Provide the (x, y) coordinate of the cell's center where the given text is located.  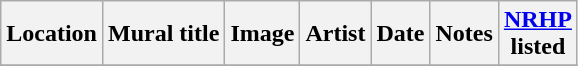
Image (262, 34)
Notes (464, 34)
Mural title (163, 34)
Location (52, 34)
Date (400, 34)
Artist (336, 34)
NRHPlisted (538, 34)
